Detect which cell encompasses the target text, then output its [X, Y] center coordinate. 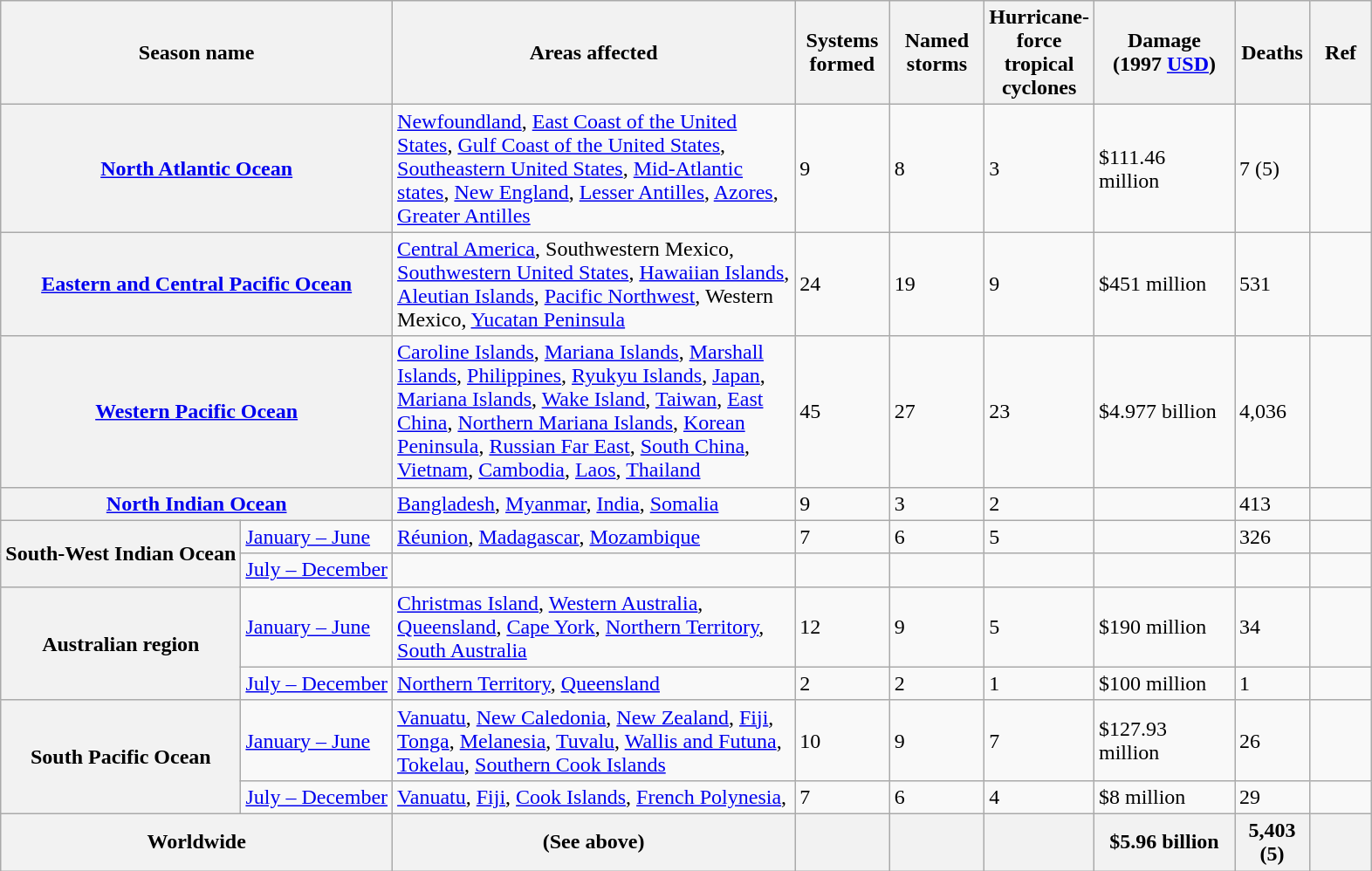
23 [1039, 412]
Réunion, Madagascar, Mozambique [593, 537]
Damage(1997 USD) [1164, 52]
Worldwide [197, 841]
Eastern and Central Pacific Ocean [197, 285]
413 [1272, 504]
$5.96 billion [1164, 841]
326 [1272, 537]
4,036 [1272, 412]
45 [843, 412]
$4.977 billion [1164, 412]
South Pacific Ocean [120, 757]
26 [1272, 740]
Western Pacific Ocean [197, 412]
South-West Indian Ocean [120, 553]
29 [1272, 797]
$8 million [1164, 797]
Ref [1341, 52]
Hurricane-forcetropical cyclones [1039, 52]
Northern Territory, Queensland [593, 683]
4 [1039, 797]
$451 million [1164, 285]
North Atlantic Ocean [197, 168]
12 [843, 627]
34 [1272, 627]
5,403 (5) [1272, 841]
Vanuatu, Fiji, Cook Islands, French Polynesia, [593, 797]
Christmas Island, Western Australia, Queensland, Cape York, Northern Territory, South Australia [593, 627]
Deaths [1272, 52]
Vanuatu, New Caledonia, New Zealand, Fiji, Tonga, Melanesia, Tuvalu, Wallis and Futuna, Tokelau, Southern Cook Islands [593, 740]
North Indian Ocean [197, 504]
10 [843, 740]
(See above) [593, 841]
$190 million [1164, 627]
19 [937, 285]
Season name [197, 52]
Areas affected [593, 52]
Named storms [937, 52]
Australian region [120, 643]
24 [843, 285]
$111.46 million [1164, 168]
$100 million [1164, 683]
27 [937, 412]
531 [1272, 285]
Bangladesh, Myanmar, India, Somalia [593, 504]
8 [937, 168]
Systems formed [843, 52]
7 (5) [1272, 168]
$127.93 million [1164, 740]
